Return the [X, Y] coordinate for the center point of the cell that contains the specified text.  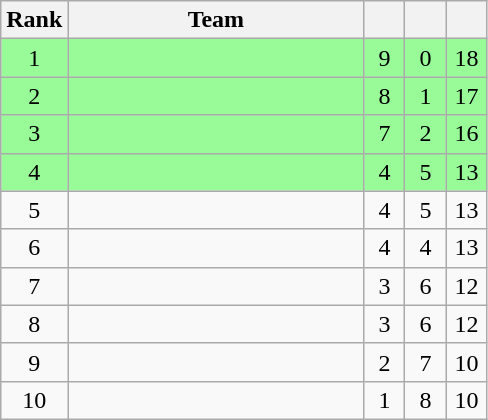
0 [426, 58]
Team [216, 20]
17 [466, 96]
16 [466, 134]
Rank [34, 20]
18 [466, 58]
